Output the (X, Y) coordinate of the center of the cell containing the given text.  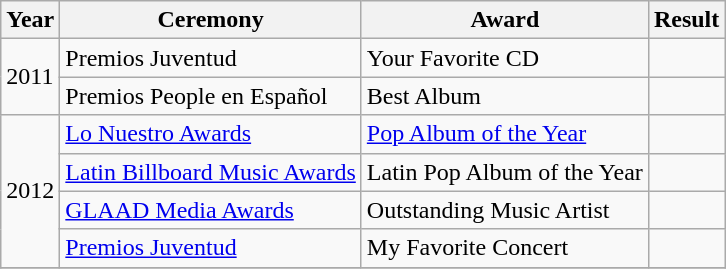
Lo Nuestro Awards (211, 134)
Outstanding Music Artist (504, 210)
Year (30, 20)
Pop Album of the Year (504, 134)
Award (504, 20)
Premios People en Español (211, 96)
GLAAD Media Awards (211, 210)
Ceremony (211, 20)
Best Album (504, 96)
Your Favorite CD (504, 58)
2011 (30, 77)
My Favorite Concert (504, 248)
Latin Pop Album of the Year (504, 172)
2012 (30, 191)
Latin Billboard Music Awards (211, 172)
Result (686, 20)
